Determine the (x, y) coordinate at the center of the cell enclosing the given text.  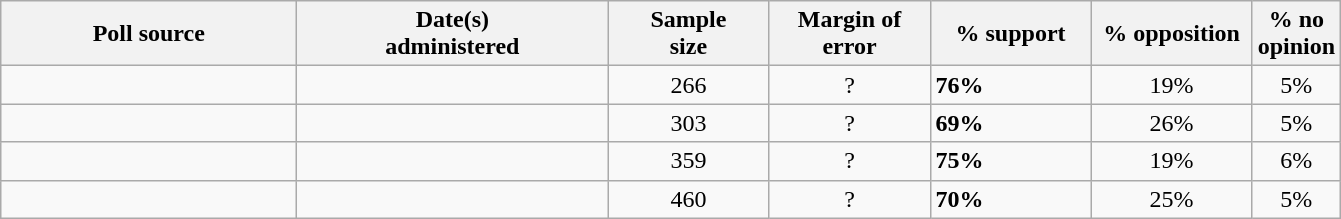
6% (1296, 161)
70% (1010, 199)
Samplesize (688, 34)
26% (1172, 123)
75% (1010, 161)
266 (688, 85)
76% (1010, 85)
% support (1010, 34)
25% (1172, 199)
359 (688, 161)
Date(s)administered (452, 34)
Poll source (149, 34)
% no opinion (1296, 34)
303 (688, 123)
Margin oferror (850, 34)
460 (688, 199)
% opposition (1172, 34)
69% (1010, 123)
